For the text-containing cell, return its midpoint in (X, Y) coordinate format. 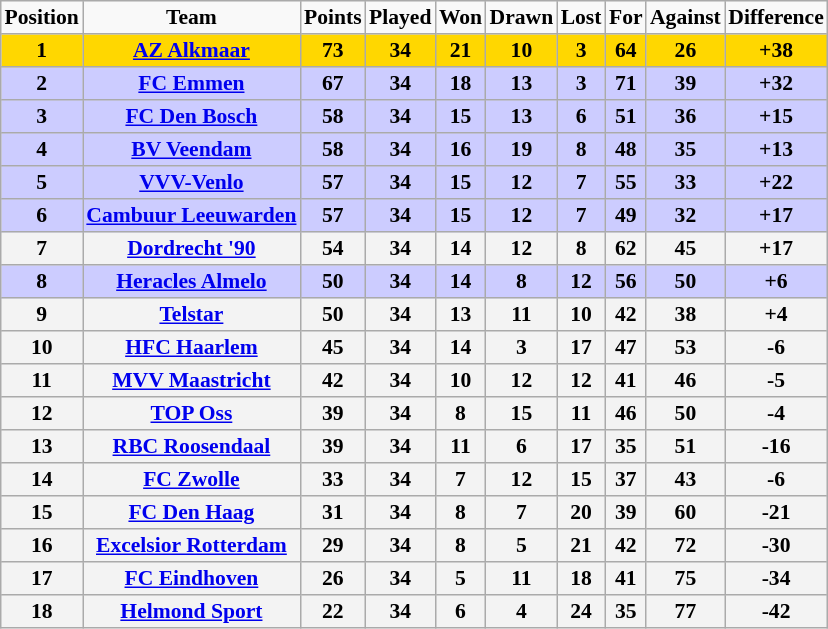
2 (42, 84)
49 (626, 216)
+15 (776, 116)
Drawn (522, 18)
24 (581, 612)
+22 (776, 182)
31 (332, 512)
+38 (776, 50)
VVV-Venlo (192, 182)
TOP Oss (192, 414)
32 (685, 216)
73 (332, 50)
Helmond Sport (192, 612)
Difference (776, 18)
Against (685, 18)
RBC Roosendaal (192, 446)
FC Zwolle (192, 480)
20 (581, 512)
43 (685, 480)
56 (626, 282)
Cambuur Leeuwarden (192, 216)
+32 (776, 84)
47 (626, 348)
Position (42, 18)
48 (626, 150)
Heracles Almelo (192, 282)
BV Veendam (192, 150)
-42 (776, 612)
55 (626, 182)
53 (685, 348)
Telstar (192, 314)
FC Eindhoven (192, 578)
Played (400, 18)
MVV Maastricht (192, 380)
Team (192, 18)
9 (42, 314)
-21 (776, 512)
22 (332, 612)
29 (332, 546)
+6 (776, 282)
19 (522, 150)
For (626, 18)
HFC Haarlem (192, 348)
Points (332, 18)
37 (626, 480)
-5 (776, 380)
54 (332, 248)
FC Emmen (192, 84)
Lost (581, 18)
-4 (776, 414)
36 (685, 116)
60 (685, 512)
75 (685, 578)
Won (460, 18)
Excelsior Rotterdam (192, 546)
67 (332, 84)
+4 (776, 314)
-30 (776, 546)
-34 (776, 578)
+13 (776, 150)
38 (685, 314)
72 (685, 546)
-16 (776, 446)
Dordrecht '90 (192, 248)
77 (685, 612)
71 (626, 84)
AZ Alkmaar (192, 50)
FC Den Bosch (192, 116)
64 (626, 50)
FC Den Haag (192, 512)
62 (626, 248)
1 (42, 50)
